Pinpoint the cell where the given text exists, returning its (X, Y) midpoint coordinate. 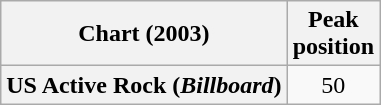
50 (333, 85)
Chart (2003) (144, 34)
Peakposition (333, 34)
US Active Rock (Billboard) (144, 85)
